Identify which cell holds the provided text, then report its (x, y) central coordinate. 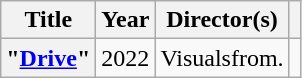
Year (126, 20)
Title (48, 20)
Director(s) (222, 20)
2022 (126, 58)
"Drive" (48, 58)
Visualsfrom. (222, 58)
